Capture the cell that displays the provided text and extract its [X, Y] central coordinate. 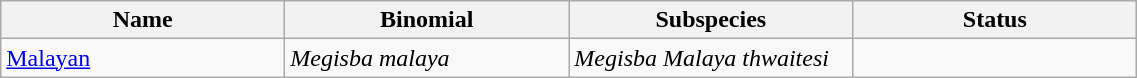
Name [143, 20]
Binomial [427, 20]
Status [995, 20]
Subspecies [711, 20]
Megisba malaya [427, 58]
Megisba Malaya thwaitesi [711, 58]
Malayan [143, 58]
